Determine the (x, y) coordinate at the center of the cell enclosing the given text.  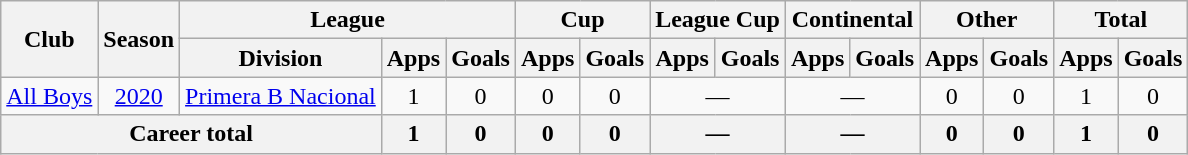
Other (987, 20)
Career total (192, 134)
Season (139, 39)
2020 (139, 96)
Continental (852, 20)
Division (281, 58)
Total (1121, 20)
League Cup (718, 20)
League (348, 20)
Primera B Nacional (281, 96)
Cup (582, 20)
All Boys (50, 96)
Club (50, 39)
